Determine the [x, y] coordinate at the center of the cell enclosing the given text.  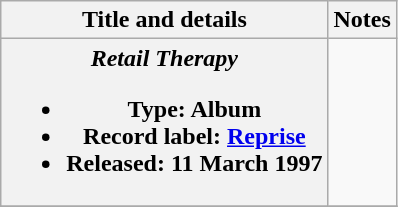
Retail TherapyType: AlbumRecord label: RepriseReleased: 11 March 1997 [164, 122]
Notes [362, 20]
Title and details [164, 20]
